Output the [x, y] coordinate of the center of the cell containing the given text.  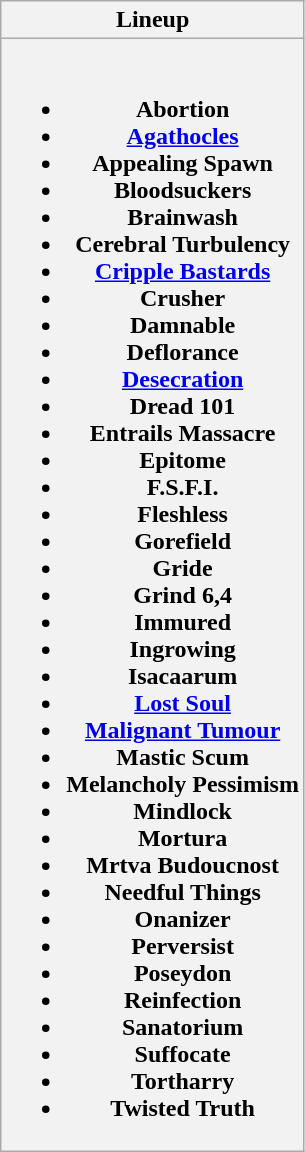
Lineup [153, 20]
